Detect which cell encompasses the target text, then output its [x, y] center coordinate. 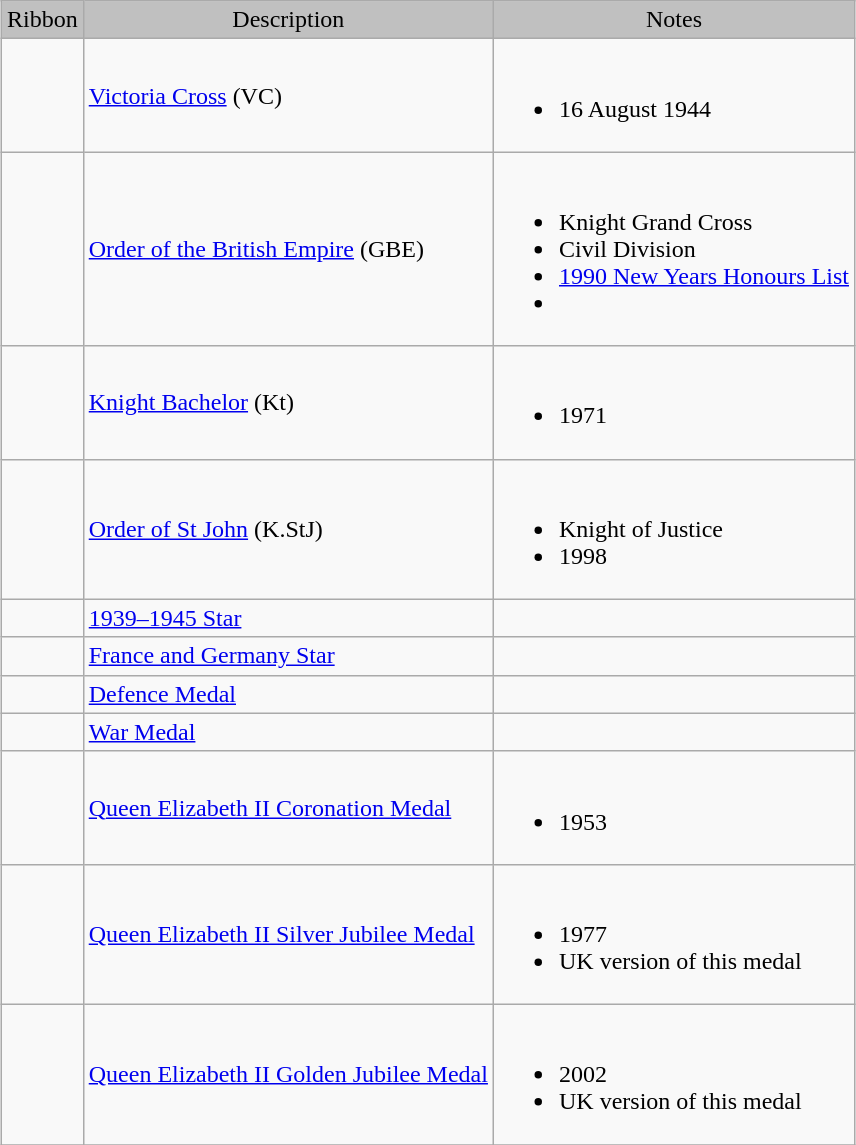
Description [288, 20]
1977UK version of this medal [674, 934]
Queen Elizabeth II Golden Jubilee Medal [288, 1074]
War Medal [288, 732]
Ribbon [42, 20]
Victoria Cross (VC) [288, 96]
1939–1945 Star [288, 618]
Queen Elizabeth II Silver Jubilee Medal [288, 934]
Order of the British Empire (GBE) [288, 249]
Knight Bachelor (Kt) [288, 402]
2002UK version of this medal [674, 1074]
Knight Grand CrossCivil Division1990 New Years Honours List [674, 249]
Defence Medal [288, 694]
France and Germany Star [288, 656]
16 August 1944 [674, 96]
1953 [674, 808]
Notes [674, 20]
Order of St John (K.StJ) [288, 529]
Queen Elizabeth II Coronation Medal [288, 808]
Knight of Justice1998 [674, 529]
1971 [674, 402]
